For the text-containing cell, return its midpoint in (X, Y) coordinate format. 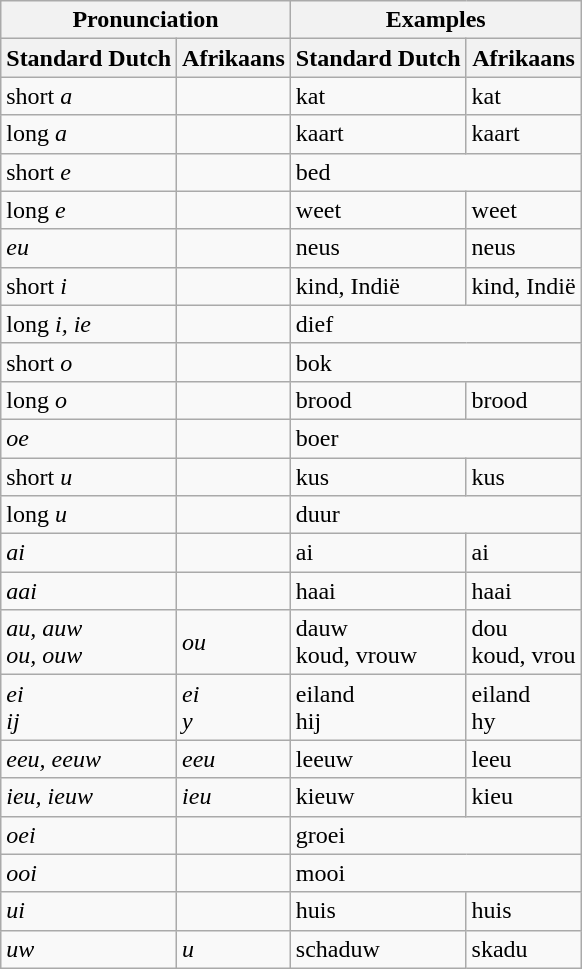
long e (89, 210)
long a (89, 134)
groei (436, 835)
short u (89, 477)
eeu (234, 759)
eu (89, 248)
Examples (436, 20)
oei (89, 835)
ei y (234, 708)
skadu (524, 949)
short e (89, 172)
au, auw ou, ouw (89, 642)
dou koud, vrou (524, 642)
aai (89, 591)
u (234, 949)
kieu (524, 797)
mooi (436, 873)
leeuw (378, 759)
ooi (89, 873)
eiland hij (378, 708)
bok (436, 362)
ieu, ieuw (89, 797)
ui (89, 911)
long o (89, 400)
uw (89, 949)
short a (89, 96)
eiland hy (524, 708)
oe (89, 438)
Pronunciation (146, 20)
long i, ie (89, 324)
dauw koud, vrouw (378, 642)
ou (234, 642)
dief (436, 324)
eeu, eeuw (89, 759)
ei ij (89, 708)
short o (89, 362)
schaduw (378, 949)
long u (89, 515)
duur (436, 515)
bed (436, 172)
kieuw (378, 797)
boer (436, 438)
ieu (234, 797)
short i (89, 286)
leeu (524, 759)
